Scan for the cell matching the given text and deliver its (X, Y) coordinate at center. 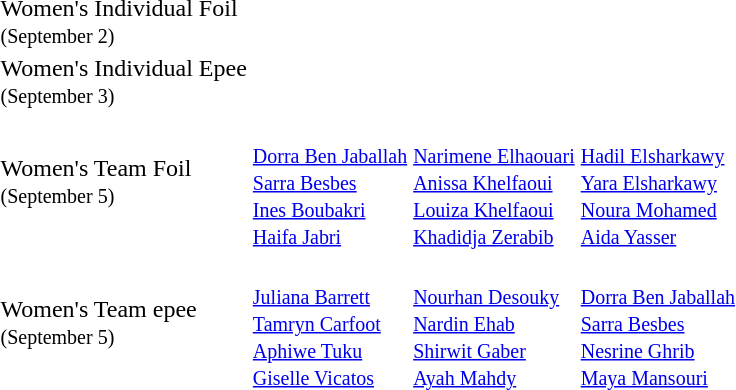
Narimene Elhaouari Anissa Khelfaoui Louiza Khelfaoui Khadidja Zerabib (494, 182)
Hadil Elsharkawy Yara Elsharkawy Noura Mohamed Aida Yasser (658, 182)
Dorra Ben Jaballah Sarra Besbes Ines Boubakri Haifa Jabri (330, 182)
